Determine the [x, y] coordinate at the center of the cell enclosing the given text.  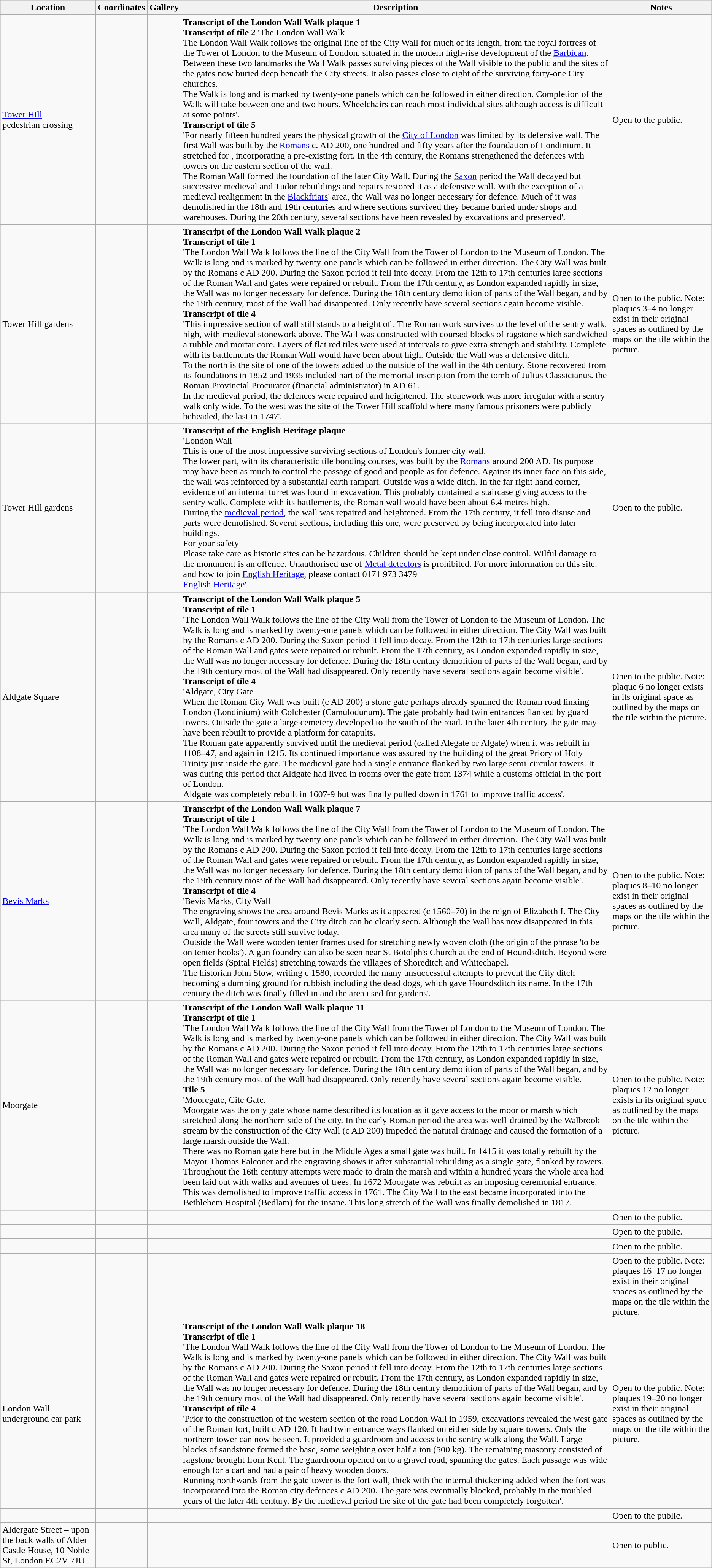
Open to the public. Note: plaques 3–4 no longer exist in their original spaces as outlined by the maps on the tile within the picture. [661, 324]
Open to public. [661, 1546]
Open to the public. Note: plaques 19–20 no longer exist in their original spaces as outlined by the maps on the tile within the picture. [661, 1413]
Description [396, 8]
Gallery [164, 8]
Open to the public. Note: plaques 16–17 no longer exist in their original spaces as outlined by the maps on the tile within the picture. [661, 1286]
Coordinates [121, 8]
Location [48, 8]
Bevis Marks [48, 901]
Moorgate [48, 1105]
Aldergate Street – upon the back walls of Alder Castle House, 10 Noble St, London EC2V 7JU [48, 1546]
Notes [661, 8]
Open to the public. Note: plaque 6 no longer exists in its original space as outlined by the maps on the tile within the picture. [661, 696]
Open to the public. Note: plaques 12 no longer exists in its original space as outlined by the maps on the tile within the picture. [661, 1105]
London Wall underground car park [48, 1413]
Open to the public. Note: plaques 8–10 no longer exist in their original spaces as outlined by the maps on the tile within the picture. [661, 901]
Tower Hillpedestrian crossing [48, 119]
Aldgate Square [48, 696]
